For the text-containing cell, return its midpoint in [x, y] coordinate format. 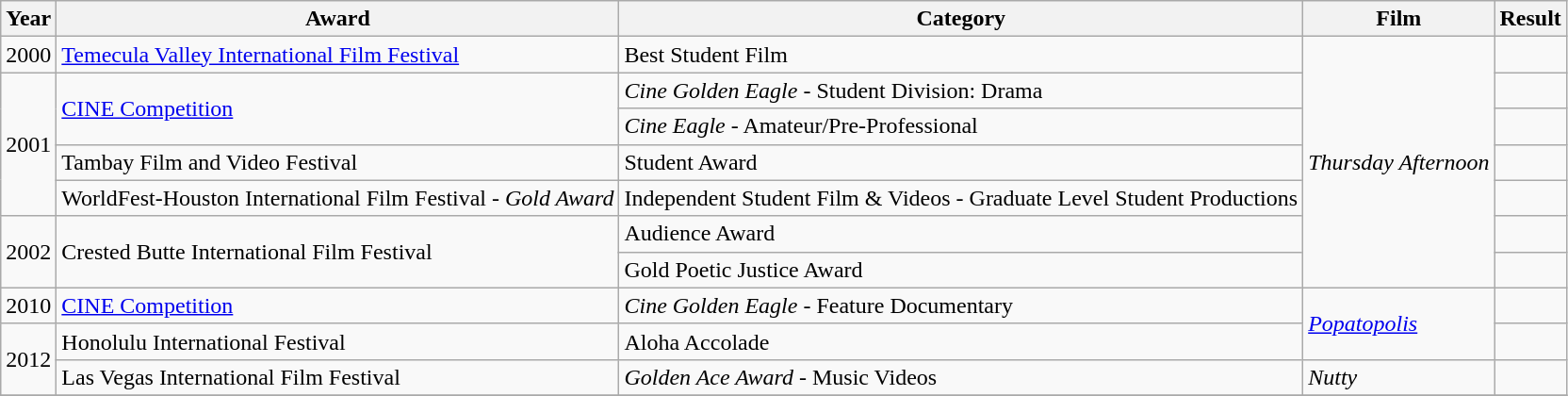
Category [961, 19]
WorldFest-Houston International Film Festival - Gold Award [337, 198]
Popatopolis [1398, 323]
Golden Ace Award - Music Videos [961, 377]
Temecula Valley International Film Festival [337, 55]
Tambay Film and Video Festival [337, 162]
2001 [28, 144]
2010 [28, 305]
Aloha Accolade [961, 341]
Cine Golden Eagle - Student Division: Drama [961, 91]
Crested Butte International Film Festival [337, 252]
Year [28, 19]
2000 [28, 55]
Cine Eagle - Amateur/Pre-Professional [961, 126]
Gold Poetic Justice Award [961, 270]
2002 [28, 252]
Award [337, 19]
Honolulu International Festival [337, 341]
Best Student Film [961, 55]
Independent Student Film & Videos - Graduate Level Student Productions [961, 198]
Audience Award [961, 234]
Result [1530, 19]
Nutty [1398, 377]
Cine Golden Eagle - Feature Documentary [961, 305]
Student Award [961, 162]
2012 [28, 359]
Film [1398, 19]
Las Vegas International Film Festival [337, 377]
Thursday Afternoon [1398, 162]
